From the cell containing the given text, extract its center point as [x, y] coordinate. 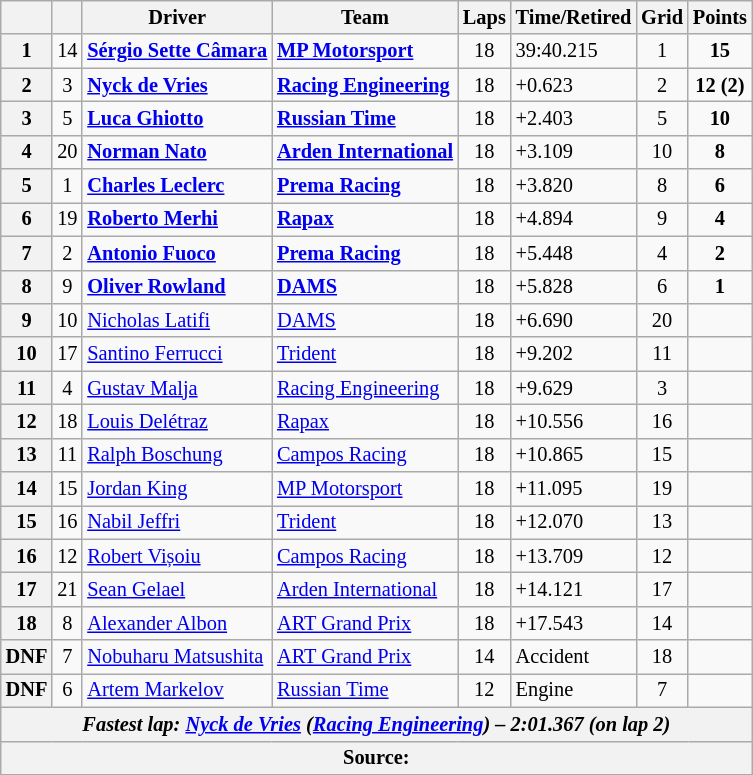
+13.709 [574, 556]
Norman Nato [177, 152]
Roberto Merhi [177, 219]
Time/Retired [574, 17]
+12.070 [574, 522]
+2.403 [574, 118]
39:40.215 [574, 51]
+14.121 [574, 589]
12 (2) [720, 85]
Santino Ferrucci [177, 354]
Charles Leclerc [177, 186]
21 [67, 589]
+9.629 [574, 388]
Nicholas Latifi [177, 320]
Driver [177, 17]
Alexander Albon [177, 623]
+5.828 [574, 287]
Engine [574, 690]
+11.095 [574, 489]
+17.543 [574, 623]
Nobuharu Matsushita [177, 657]
+3.109 [574, 152]
Team [365, 17]
Grid [662, 17]
+5.448 [574, 253]
Louis Delétraz [177, 421]
Antonio Fuoco [177, 253]
Luca Ghiotto [177, 118]
Nyck de Vries [177, 85]
Oliver Rowland [177, 287]
+0.623 [574, 85]
+4.894 [574, 219]
+10.865 [574, 455]
Jordan King [177, 489]
Sean Gelael [177, 589]
+10.556 [574, 421]
Points [720, 17]
Laps [484, 17]
Source: [376, 758]
+3.820 [574, 186]
Ralph Boschung [177, 455]
Sérgio Sette Câmara [177, 51]
Robert Vișoiu [177, 556]
Nabil Jeffri [177, 522]
Accident [574, 657]
+9.202 [574, 354]
+6.690 [574, 320]
Gustav Malja [177, 388]
Fastest lap: Nyck de Vries (Racing Engineering) – 2:01.367 (on lap 2) [376, 724]
Artem Markelov [177, 690]
